Output the (X, Y) coordinate of the center of the cell containing the given text.  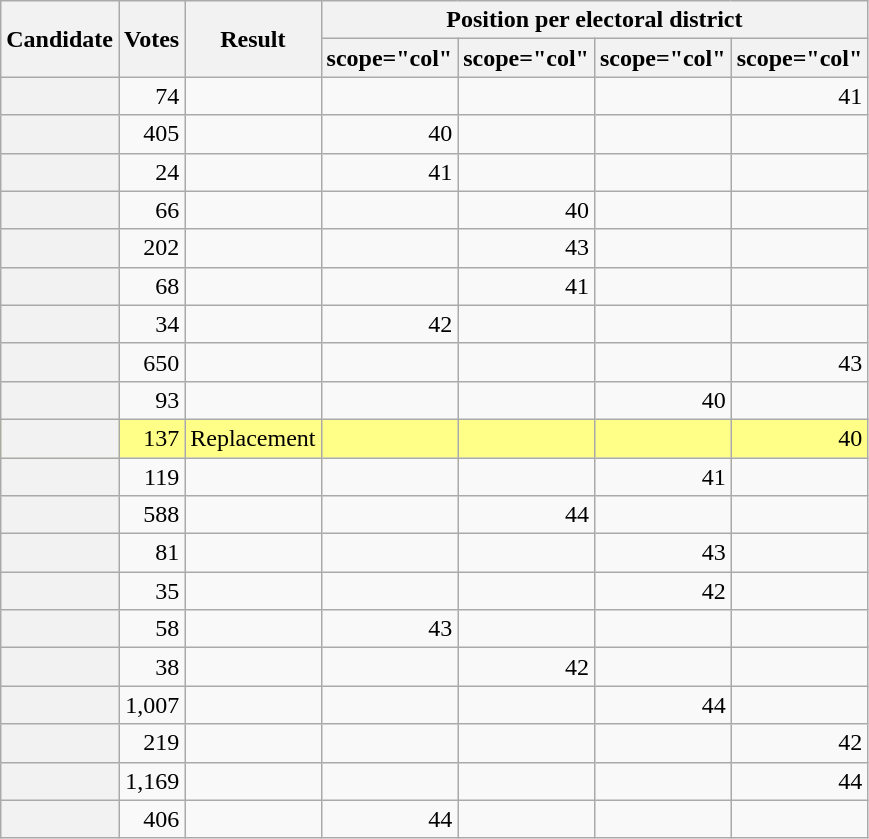
202 (151, 248)
Candidate (60, 39)
Replacement (253, 438)
Position per electoral district (594, 20)
68 (151, 286)
81 (151, 553)
119 (151, 477)
24 (151, 172)
137 (151, 438)
34 (151, 324)
650 (151, 362)
38 (151, 667)
Result (253, 39)
66 (151, 210)
1,169 (151, 781)
Votes (151, 39)
93 (151, 400)
35 (151, 591)
406 (151, 819)
74 (151, 96)
1,007 (151, 705)
58 (151, 629)
405 (151, 134)
588 (151, 515)
219 (151, 743)
